Locate the cell with the specified text and output its (x, y) center coordinate. 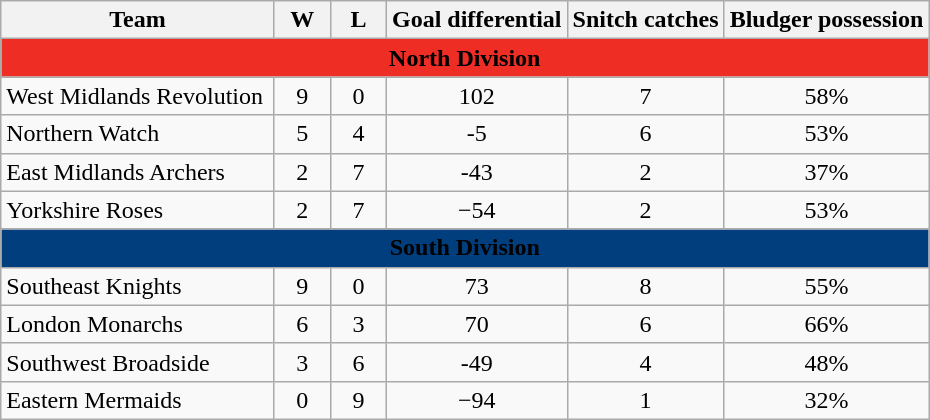
Southwest Broadside (138, 362)
W (302, 20)
-5 (476, 134)
8 (646, 286)
-43 (476, 172)
London Monarchs (138, 324)
32% (826, 400)
Snitch catches (646, 20)
Goal differential (476, 20)
−94 (476, 400)
−54 (476, 210)
70 (476, 324)
South Division (465, 248)
37% (826, 172)
West Midlands Revolution (138, 96)
48% (826, 362)
1 (646, 400)
Bludger possession (826, 20)
5 (302, 134)
North Division (465, 58)
66% (826, 324)
-49 (476, 362)
L (358, 20)
Yorkshire Roses (138, 210)
Team (138, 20)
Southeast Knights (138, 286)
58% (826, 96)
Northern Watch (138, 134)
73 (476, 286)
East Midlands Archers (138, 172)
102 (476, 96)
Eastern Mermaids (138, 400)
55% (826, 286)
